Pinpoint the cell where the given text exists, returning its [x, y] midpoint coordinate. 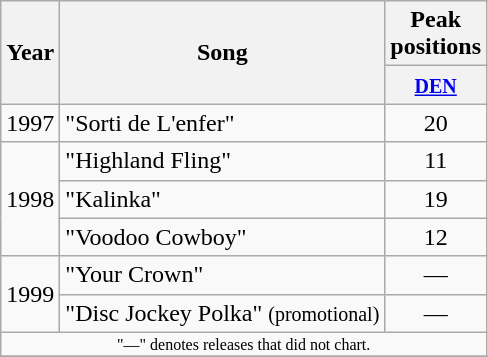
DEN [436, 85]
Peakpositions [436, 34]
Song [222, 52]
"—" denotes releases that did not chart. [244, 344]
12 [436, 237]
20 [436, 123]
"Kalinka" [222, 199]
"Your Crown" [222, 275]
"Sorti de L'enfer" [222, 123]
"Highland Fling" [222, 161]
11 [436, 161]
1997 [30, 123]
19 [436, 199]
1998 [30, 199]
"Disc Jockey Polka" (promotional) [222, 313]
1999 [30, 294]
Year [30, 52]
"Voodoo Cowboy" [222, 237]
